Provide the [X, Y] coordinate of the cell's center where the given text is located.  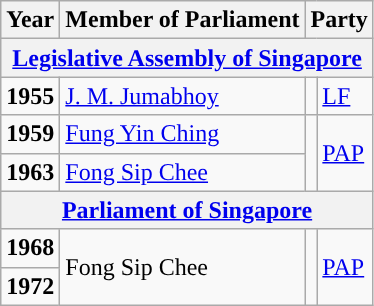
Year [30, 20]
1972 [30, 286]
1959 [30, 134]
Fung Yin Ching [182, 134]
1955 [30, 96]
1968 [30, 248]
Member of Parliament [182, 20]
Parliament of Singapore [188, 210]
LF [346, 96]
J. M. Jumabhoy [182, 96]
Legislative Assembly of Singapore [188, 58]
1963 [30, 172]
Party [339, 20]
